Capture the cell that displays the provided text and extract its [X, Y] central coordinate. 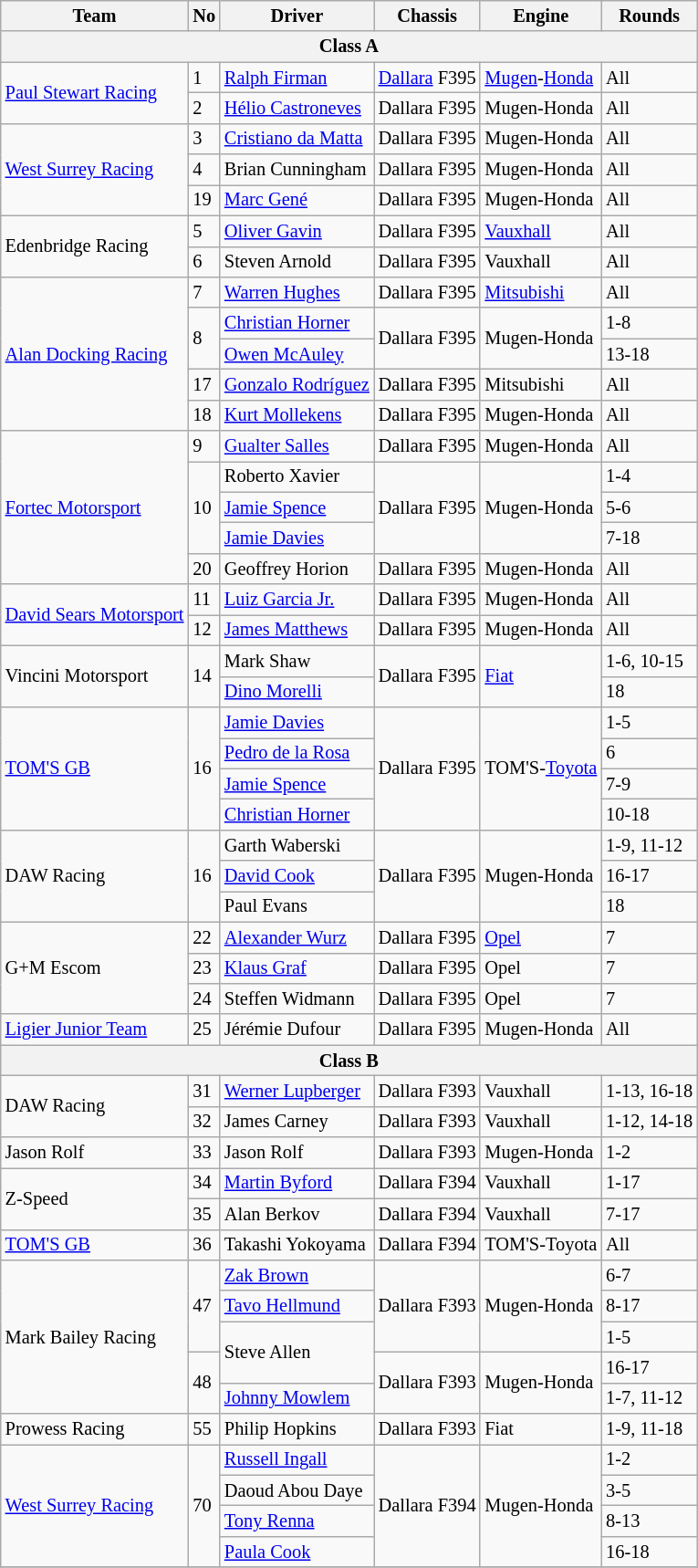
2 [204, 108]
14 [204, 675]
8 [204, 338]
Luiz Garcia Jr. [297, 600]
Owen McAuley [297, 354]
7-18 [650, 538]
1-8 [650, 323]
1-4 [650, 476]
34 [204, 1183]
Class B [349, 1061]
Marc Gené [297, 200]
20 [204, 569]
5-6 [650, 507]
Driver [297, 16]
Klaus Graf [297, 968]
9 [204, 446]
Zak Brown [297, 1275]
32 [204, 1122]
1-7, 11-12 [650, 1398]
Warren Hughes [297, 292]
Oliver Gavin [297, 231]
Alan Docking Racing [95, 353]
8-13 [650, 1521]
Vincini Motorsport [95, 675]
David Cook [297, 876]
3-5 [650, 1490]
Alexander Wurz [297, 937]
6-7 [650, 1275]
55 [204, 1429]
Jérémie Dufour [297, 1030]
10 [204, 507]
James Matthews [297, 630]
Takashi Yokoyama [297, 1245]
1-9, 11-18 [650, 1429]
22 [204, 937]
G+M Escom [95, 967]
No [204, 16]
1-17 [650, 1183]
10-18 [650, 814]
Team [95, 16]
Hélio Castroneves [297, 108]
Philip Hopkins [297, 1429]
Werner Lupberger [297, 1091]
48 [204, 1382]
47 [204, 1305]
13-18 [650, 354]
Rounds [650, 16]
1-6, 10-15 [650, 661]
Steven Arnold [297, 262]
Johnny Mowlem [297, 1398]
23 [204, 968]
Steffen Widmann [297, 998]
Steve Allen [297, 1353]
Tavo Hellmund [297, 1306]
Gualter Salles [297, 446]
Geoffrey Horion [297, 569]
Mark Bailey Racing [95, 1336]
31 [204, 1091]
1 [204, 78]
Brian Cunningham [297, 170]
3 [204, 139]
4 [204, 170]
24 [204, 998]
Engine [540, 16]
David Sears Motorsport [95, 615]
Daoud Abou Daye [297, 1490]
25 [204, 1030]
Cristiano da Matta [297, 139]
Fortec Motorsport [95, 507]
James Carney [297, 1122]
Russell Ingall [297, 1459]
Paul Stewart Racing [95, 93]
Class A [349, 47]
Paula Cook [297, 1552]
8-17 [650, 1306]
16-18 [650, 1552]
1-12, 14-18 [650, 1122]
Pedro de la Rosa [297, 753]
Gonzalo Rodríguez [297, 384]
Ligier Junior Team [95, 1030]
Roberto Xavier [297, 476]
Z-Speed [95, 1197]
Dino Morelli [297, 692]
35 [204, 1214]
Martin Byford [297, 1183]
Chassis [427, 16]
Edenbridge Racing [95, 246]
1-13, 16-18 [650, 1091]
Ralph Firman [297, 78]
12 [204, 630]
Garth Waberski [297, 845]
Prowess Racing [95, 1429]
Alan Berkov [297, 1214]
Paul Evans [297, 906]
7-17 [650, 1214]
36 [204, 1245]
5 [204, 231]
Kurt Mollekens [297, 415]
11 [204, 600]
19 [204, 200]
33 [204, 1153]
70 [204, 1506]
Tony Renna [297, 1521]
Mark Shaw [297, 661]
7-9 [650, 784]
1-9, 11-12 [650, 845]
17 [204, 384]
